Identify which cell holds the provided text, then report its (x, y) central coordinate. 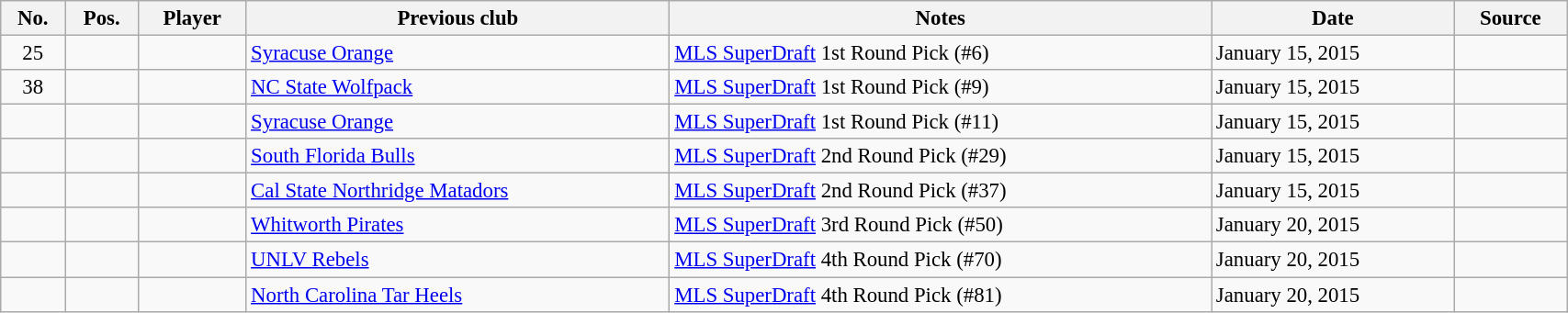
MLS SuperDraft 3rd Round Pick (#50) (941, 225)
Notes (941, 18)
Player (193, 18)
MLS SuperDraft 2nd Round Pick (#37) (941, 191)
Pos. (102, 18)
Previous club (457, 18)
Whitworth Pirates (457, 225)
MLS SuperDraft 4th Round Pick (#70) (941, 260)
25 (33, 53)
MLS SuperDraft 1st Round Pick (#9) (941, 87)
Date (1334, 18)
38 (33, 87)
NC State Wolfpack (457, 87)
No. (33, 18)
MLS SuperDraft 2nd Round Pick (#29) (941, 156)
MLS SuperDraft 1st Round Pick (#6) (941, 53)
Source (1510, 18)
MLS SuperDraft 1st Round Pick (#11) (941, 122)
MLS SuperDraft 4th Round Pick (#81) (941, 295)
UNLV Rebels (457, 260)
Cal State Northridge Matadors (457, 191)
North Carolina Tar Heels (457, 295)
South Florida Bulls (457, 156)
